Determine the (X, Y) coordinate at the center of the cell enclosing the given text.  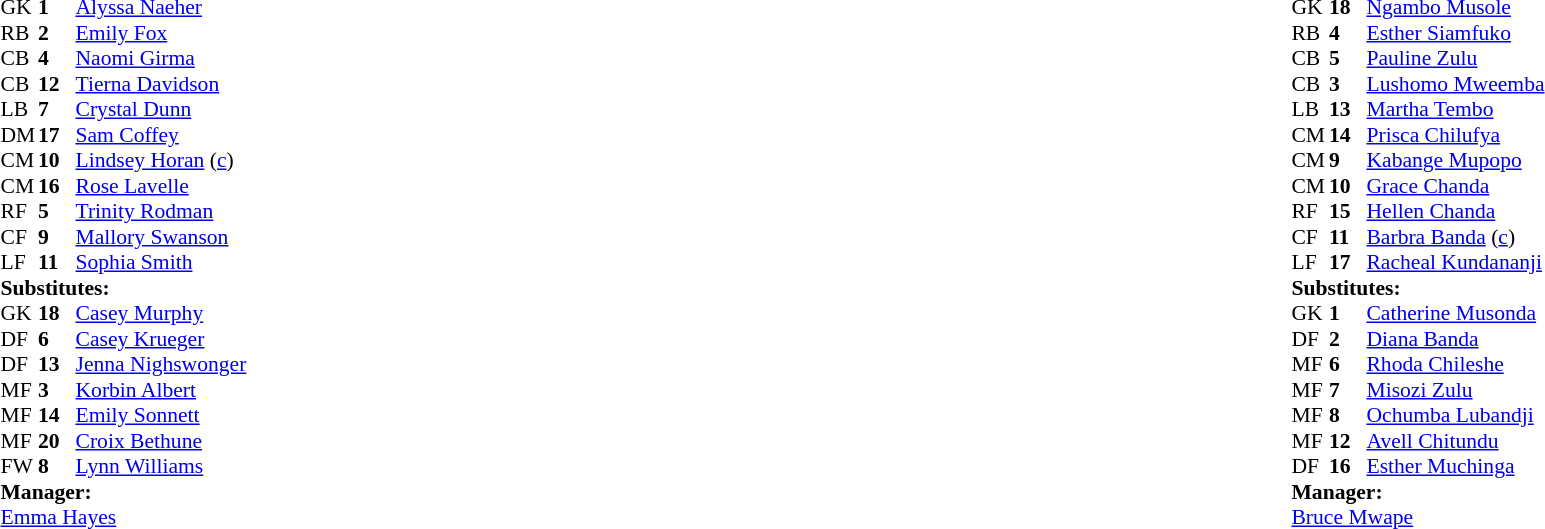
Naomi Girma (162, 59)
Catherine Musonda (1455, 313)
Diana Banda (1455, 339)
Lynn Williams (162, 467)
Esther Muchinga (1455, 467)
18 (57, 313)
Hellen Chanda (1455, 211)
Lushomo Mweemba (1455, 84)
Barbra Banda (c) (1455, 237)
Martha Tembo (1455, 109)
Rhoda Chileshe (1455, 365)
Crystal Dunn (162, 109)
Avell Chitundu (1455, 441)
Prisca Chilufya (1455, 135)
DM (19, 135)
Esther Siamfuko (1455, 33)
Jenna Nighswonger (162, 365)
Croix Bethune (162, 441)
Racheal Kundananji (1455, 263)
Rose Lavelle (162, 186)
20 (57, 441)
Emily Fox (162, 33)
1 (1348, 313)
Grace Chanda (1455, 186)
Mallory Swanson (162, 237)
FW (19, 467)
Kabange Mupopo (1455, 161)
Ochumba Lubandji (1455, 415)
Sophia Smith (162, 263)
Tierna Davidson (162, 84)
Lindsey Horan (c) (162, 161)
Emily Sonnett (162, 415)
15 (1348, 211)
Korbin Albert (162, 390)
Pauline Zulu (1455, 59)
Trinity Rodman (162, 211)
Casey Murphy (162, 313)
Misozi Zulu (1455, 390)
Casey Krueger (162, 339)
Sam Coffey (162, 135)
